Determine the [X, Y] coordinate at the center of the cell enclosing the given text.  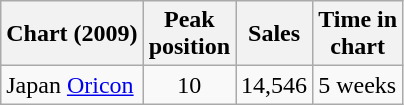
Sales [274, 34]
Peakposition [189, 34]
5 weeks [358, 85]
Japan Oricon [72, 85]
10 [189, 85]
Chart (2009) [72, 34]
Time inchart [358, 34]
14,546 [274, 85]
